Locate the cell with the specified text and output its [x, y] center coordinate. 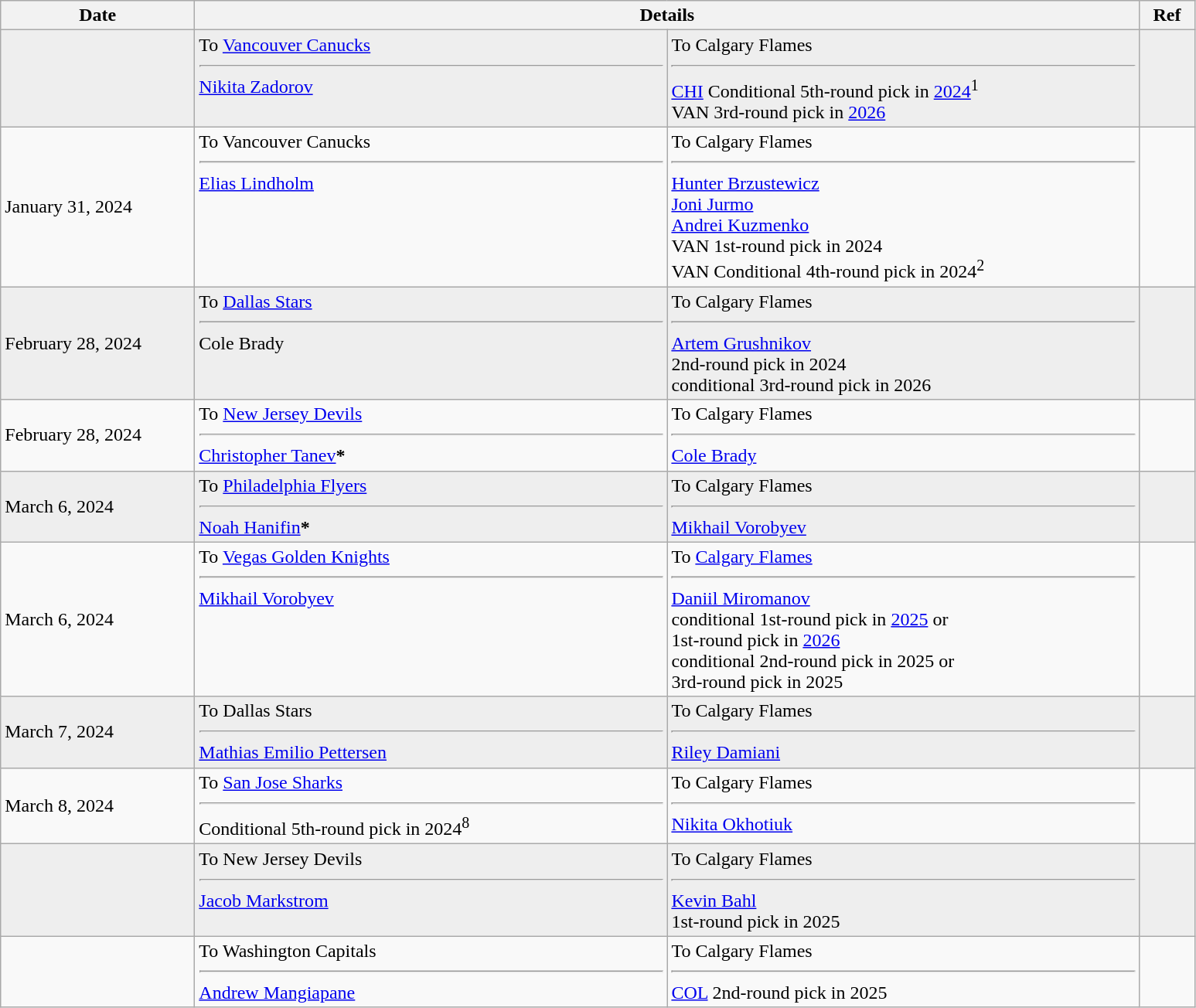
To San Jose SharksConditional 5th-round pick in 20248 [431, 805]
To Vancouver CanucksNikita Zadorov [431, 79]
To Calgary FlamesCOL 2nd-round pick in 2025 [903, 972]
To Dallas StarsMathias Emilio Pettersen [431, 732]
To New Jersey DevilsJacob Markstrom [431, 891]
To Vegas Golden KnightsMikhail Vorobyev [431, 619]
To Calgary FlamesCole Brady [903, 435]
January 31, 2024 [97, 207]
To Calgary FlamesArtem Grushnikov2nd-round pick in 2024conditional 3rd-round pick in 2026 [903, 343]
To Washington CapitalsAndrew Mangiapane [431, 972]
To Calgary FlamesRiley Damiani [903, 732]
To Calgary FlamesNikita Okhotiuk [903, 805]
To Calgary FlamesMikhail Vorobyev [903, 506]
To New Jersey DevilsChristopher Tanev* [431, 435]
March 7, 2024 [97, 732]
Date [97, 15]
To Calgary FlamesHunter BrzustewiczJoni JurmoAndrei KuzmenkoVAN 1st-round pick in 2024VAN Conditional 4th-round pick in 20242 [903, 207]
March 8, 2024 [97, 805]
Details [667, 15]
To Philadelphia FlyersNoah Hanifin* [431, 506]
To Vancouver CanucksElias Lindholm [431, 207]
To Dallas StarsCole Brady [431, 343]
To Calgary FlamesCHI Conditional 5th-round pick in 20241VAN 3rd-round pick in 2026 [903, 79]
Ref [1167, 15]
To Calgary FlamesKevin Bahl1st-round pick in 2025 [903, 891]
